Return [x, y] of the center of cell containing provided text 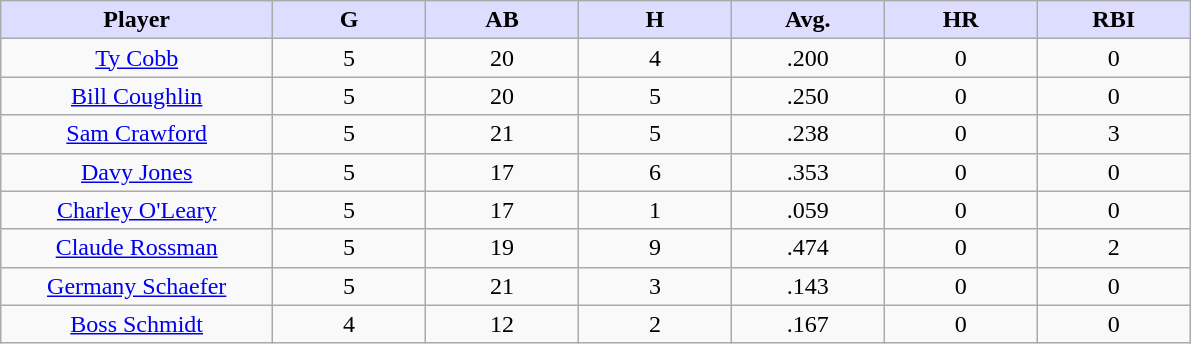
.474 [808, 248]
.353 [808, 172]
12 [502, 324]
Boss Schmidt [137, 324]
.238 [808, 134]
19 [502, 248]
Charley O'Leary [137, 210]
G [350, 20]
Bill Coughlin [137, 96]
6 [654, 172]
1 [654, 210]
.143 [808, 286]
9 [654, 248]
Player [137, 20]
HR [960, 20]
.059 [808, 210]
Sam Crawford [137, 134]
Ty Cobb [137, 58]
Claude Rossman [137, 248]
Davy Jones [137, 172]
RBI [1114, 20]
Avg. [808, 20]
H [654, 20]
Germany Schaefer [137, 286]
.250 [808, 96]
.200 [808, 58]
.167 [808, 324]
AB [502, 20]
